Capture the cell that displays the provided text and extract its [x, y] central coordinate. 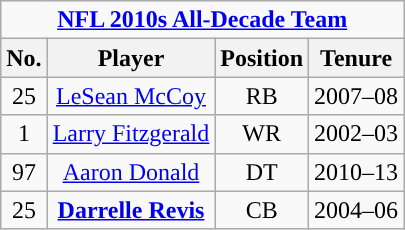
CB [262, 210]
Larry Fitzgerald [131, 134]
LeSean McCoy [131, 96]
Tenure [356, 58]
Darrelle Revis [131, 210]
2002–03 [356, 134]
2010–13 [356, 172]
No. [24, 58]
NFL 2010s All-Decade Team [202, 20]
Position [262, 58]
DT [262, 172]
Aaron Donald [131, 172]
WR [262, 134]
RB [262, 96]
97 [24, 172]
2004–06 [356, 210]
2007–08 [356, 96]
1 [24, 134]
Player [131, 58]
